Locate the cell with the specified text and output its (x, y) center coordinate. 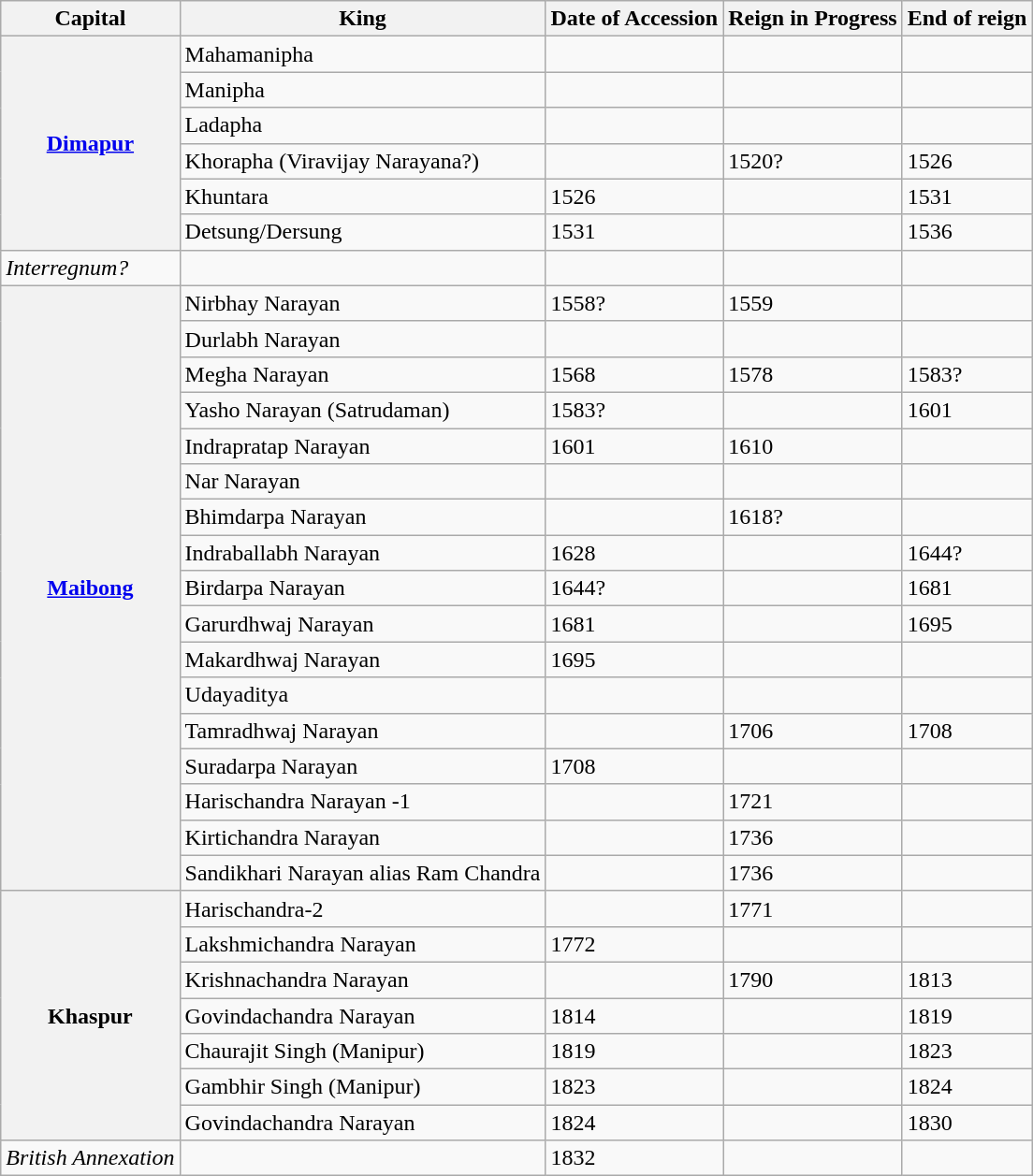
Birdarpa Narayan (363, 588)
Manipha (363, 90)
1813 (968, 980)
Chaurajit Singh (Manipur) (363, 1052)
1706 (813, 731)
Khorapha (Viravijay Narayana?) (363, 161)
Harischandra-2 (363, 908)
1832 (634, 1158)
King (363, 19)
1559 (813, 303)
Ladapha (363, 125)
1814 (634, 1015)
Indrapratap Narayan (363, 446)
Nar Narayan (363, 482)
Krishnachandra Narayan (363, 980)
Makardhwaj Narayan (363, 660)
1771 (813, 908)
Khaspur (90, 1015)
Date of Accession (634, 19)
1721 (813, 802)
1790 (813, 980)
Lakshmichandra Narayan (363, 944)
1568 (634, 374)
Yasho Narayan (Satrudaman) (363, 410)
Interregnum? (90, 268)
Kirtichandra Narayan (363, 837)
1578 (813, 374)
Reign in Progress (813, 19)
Maibong (90, 588)
Udayaditya (363, 695)
Megha Narayan (363, 374)
Nirbhay Narayan (363, 303)
1536 (968, 232)
1772 (634, 944)
Bhimdarpa Narayan (363, 517)
Capital (90, 19)
Sandikhari Narayan alias Ram Chandra (363, 873)
Tamradhwaj Narayan (363, 731)
1618? (813, 517)
1558? (634, 303)
Durlabh Narayan (363, 339)
1830 (968, 1123)
Indraballabh Narayan (363, 553)
End of reign (968, 19)
1610 (813, 446)
Mahamanipha (363, 54)
Dimapur (90, 143)
Detsung/Dersung (363, 232)
Gambhir Singh (Manipur) (363, 1087)
British Annexation (90, 1158)
Harischandra Narayan -1 (363, 802)
Suradarpa Narayan (363, 766)
1628 (634, 553)
Khuntara (363, 196)
Garurdhwaj Narayan (363, 624)
1520? (813, 161)
